From the cell containing the given text, extract its center point as [X, Y] coordinate. 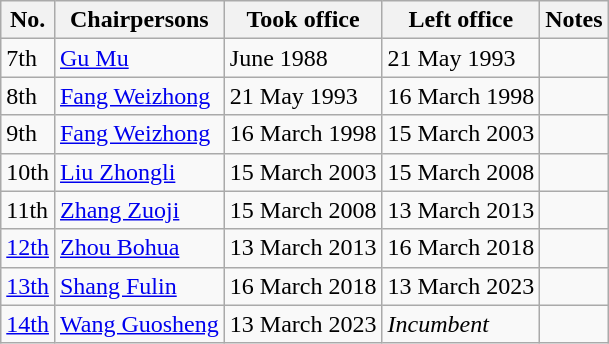
8th [28, 96]
Notes [574, 20]
10th [28, 172]
Zhou Bohua [139, 248]
9th [28, 134]
Chairpersons [139, 20]
June 1988 [303, 58]
Zhang Zuoji [139, 210]
7th [28, 58]
Gu Mu [139, 58]
11th [28, 210]
Wang Guosheng [139, 324]
Took office [303, 20]
13th [28, 286]
12th [28, 248]
Liu Zhongli [139, 172]
Left office [461, 20]
No. [28, 20]
Incumbent [461, 324]
14th [28, 324]
Shang Fulin [139, 286]
